From the cell containing the given text, extract its center point as (x, y) coordinate. 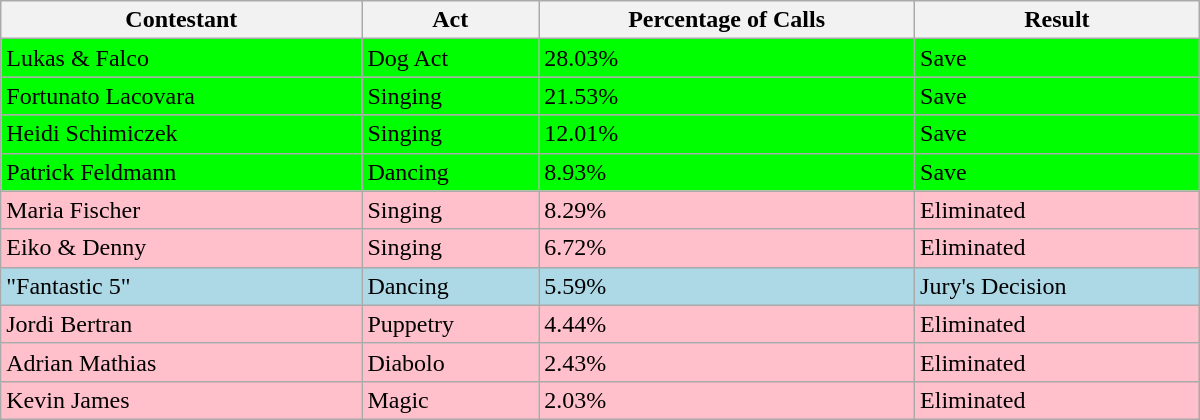
28.03% (727, 58)
Lukas & Falco (182, 58)
Act (450, 20)
21.53% (727, 96)
Result (1058, 20)
Adrian Mathias (182, 362)
8.93% (727, 172)
Fortunato Lacovara (182, 96)
8.29% (727, 210)
Jury's Decision (1058, 286)
Percentage of Calls (727, 20)
2.43% (727, 362)
Dog Act (450, 58)
"Fantastic 5" (182, 286)
2.03% (727, 400)
Kevin James (182, 400)
Maria Fischer (182, 210)
6.72% (727, 248)
5.59% (727, 286)
Contestant (182, 20)
Magic (450, 400)
12.01% (727, 134)
Diabolo (450, 362)
Puppetry (450, 324)
4.44% (727, 324)
Patrick Feldmann (182, 172)
Eiko & Denny (182, 248)
Jordi Bertran (182, 324)
Heidi Schimiczek (182, 134)
